From the cell containing the given text, extract its center point as [X, Y] coordinate. 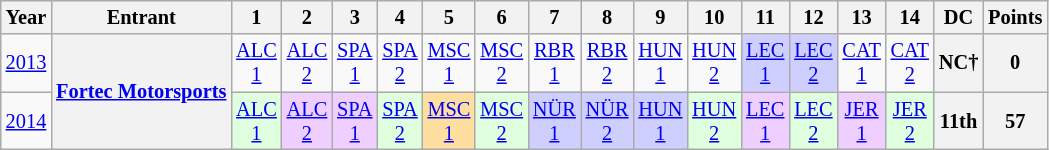
RBR1 [554, 63]
JER2 [910, 121]
RBR2 [608, 63]
12 [813, 17]
2013 [26, 63]
CAT2 [910, 63]
5 [450, 17]
13 [861, 17]
10 [714, 17]
Points [1015, 17]
1 [256, 17]
4 [400, 17]
9 [660, 17]
3 [354, 17]
8 [608, 17]
2014 [26, 121]
14 [910, 17]
NC† [958, 63]
11 [765, 17]
CAT1 [861, 63]
57 [1015, 121]
NÜR2 [608, 121]
Entrant [141, 17]
0 [1015, 63]
Year [26, 17]
Fortec Motorsports [141, 92]
2 [307, 17]
NÜR1 [554, 121]
JER1 [861, 121]
DC [958, 17]
7 [554, 17]
11th [958, 121]
6 [502, 17]
